Provide the (x, y) coordinate of the cell's center where the given text is located.  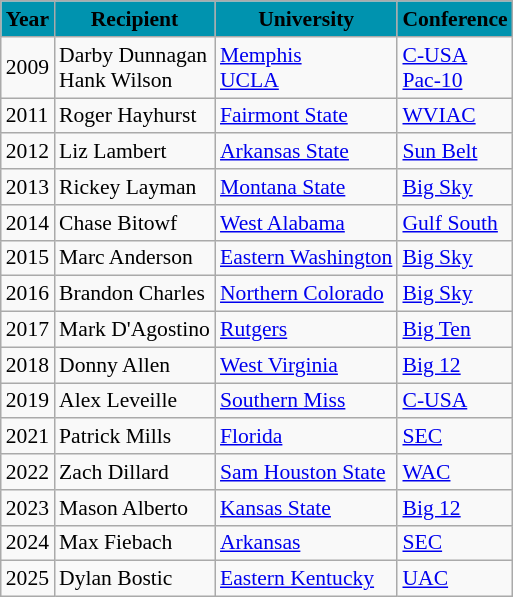
Eastern Kentucky (306, 579)
2019 (28, 401)
2015 (28, 258)
2021 (28, 437)
Eastern Washington (306, 258)
Mark D'Agostino (134, 330)
UAC (454, 579)
Sun Belt (454, 152)
2022 (28, 472)
Max Fiebach (134, 543)
2009 (28, 68)
C-USA (454, 401)
Gulf South (454, 223)
Marc Anderson (134, 258)
Year (28, 19)
Roger Hayhurst (134, 116)
Dylan Bostic (134, 579)
2011 (28, 116)
Recipient (134, 19)
Darby DunnaganHank Wilson (134, 68)
Liz Lambert (134, 152)
Rutgers (306, 330)
Sam Houston State (306, 472)
Zach Dillard (134, 472)
Fairmont State (306, 116)
Brandon Charles (134, 294)
2013 (28, 187)
C-USAPac-10 (454, 68)
2014 (28, 223)
Southern Miss (306, 401)
2023 (28, 508)
Arkansas (306, 543)
2024 (28, 543)
University (306, 19)
Montana State (306, 187)
Donny Allen (134, 365)
Mason Alberto (134, 508)
Patrick Mills (134, 437)
WVIAC (454, 116)
2018 (28, 365)
Northern Colorado (306, 294)
MemphisUCLA (306, 68)
Florida (306, 437)
Big Ten (454, 330)
2016 (28, 294)
2025 (28, 579)
Rickey Layman (134, 187)
West Virginia (306, 365)
Arkansas State (306, 152)
WAC (454, 472)
Chase Bitowf (134, 223)
2012 (28, 152)
2017 (28, 330)
Kansas State (306, 508)
Conference (454, 19)
West Alabama (306, 223)
Alex Leveille (134, 401)
